Determine the [x, y] coordinate at the center of the cell enclosing the given text.  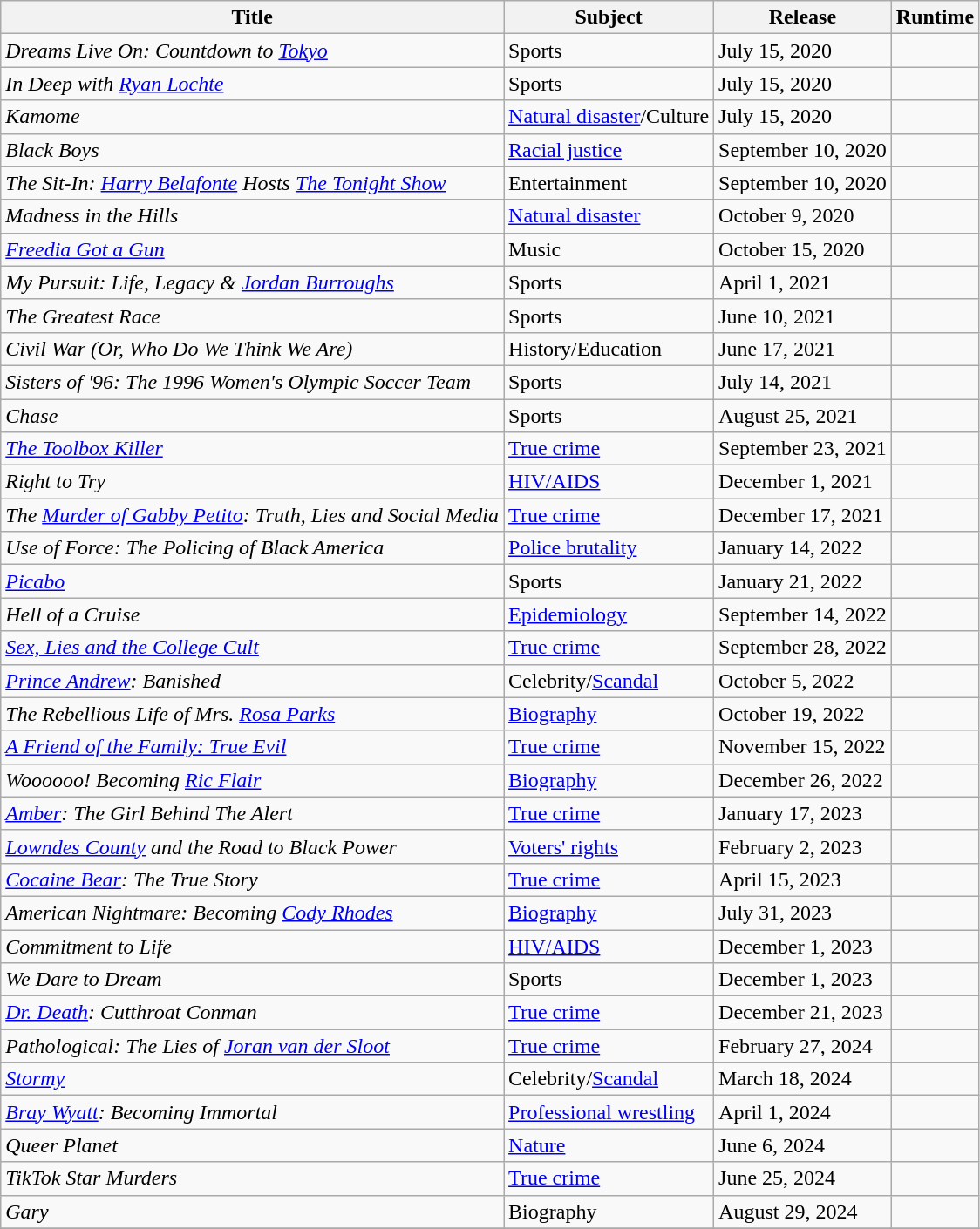
September 28, 2022 [803, 648]
Pathological: The Lies of Joran van der Sloot [253, 1046]
October 15, 2020 [803, 249]
Professional wrestling [609, 1112]
Title [253, 17]
Kamome [253, 117]
Natural disaster [609, 216]
Release [803, 17]
Lowndes County and the Road to Black Power [253, 846]
December 26, 2022 [803, 780]
Picabo [253, 581]
Dreams Live On: Countdown to Tokyo [253, 51]
October 19, 2022 [803, 714]
Bray Wyatt: Becoming Immortal [253, 1112]
Racial justice [609, 150]
July 14, 2021 [803, 382]
January 14, 2022 [803, 548]
September 14, 2022 [803, 614]
June 25, 2024 [803, 1178]
A Friend of the Family: True Evil [253, 747]
June 6, 2024 [803, 1145]
August 29, 2024 [803, 1212]
Commitment to Life [253, 946]
Stormy [253, 1079]
The Sit-In: Harry Belafonte Hosts The Tonight Show [253, 183]
Use of Force: The Policing of Black America [253, 548]
April 15, 2023 [803, 879]
November 15, 2022 [803, 747]
History/Education [609, 349]
December 21, 2023 [803, 1013]
Freedia Got a Gun [253, 249]
Gary [253, 1212]
December 17, 2021 [803, 515]
The Murder of Gabby Petito: Truth, Lies and Social Media [253, 515]
December 1, 2021 [803, 482]
Sex, Lies and the College Cult [253, 648]
Entertainment [609, 183]
Woooooo! Becoming Ric Flair [253, 780]
January 17, 2023 [803, 813]
The Rebellious Life of Mrs. Rosa Parks [253, 714]
July 31, 2023 [803, 913]
We Dare to Dream [253, 980]
Amber: The Girl Behind The Alert [253, 813]
Queer Planet [253, 1145]
Cocaine Bear: The True Story [253, 879]
Civil War (Or, Who Do We Think We Are) [253, 349]
Natural disaster/Culture [609, 117]
October 5, 2022 [803, 681]
April 1, 2024 [803, 1112]
The Toolbox Killer [253, 449]
Prince Andrew: Banished [253, 681]
April 1, 2021 [803, 282]
June 10, 2021 [803, 316]
Dr. Death: Cutthroat Conman [253, 1013]
Nature [609, 1145]
Right to Try [253, 482]
Epidemiology [609, 614]
Runtime [935, 17]
March 18, 2024 [803, 1079]
American Nightmare: Becoming Cody Rhodes [253, 913]
Subject [609, 17]
Music [609, 249]
September 23, 2021 [803, 449]
Sisters of '96: The 1996 Women's Olympic Soccer Team [253, 382]
August 25, 2021 [803, 416]
January 21, 2022 [803, 581]
My Pursuit: Life, Legacy & Jordan Burroughs [253, 282]
February 27, 2024 [803, 1046]
June 17, 2021 [803, 349]
TikTok Star Murders [253, 1178]
Chase [253, 416]
Hell of a Cruise [253, 614]
Voters' rights [609, 846]
Police brutality [609, 548]
October 9, 2020 [803, 216]
Black Boys [253, 150]
Madness in the Hills [253, 216]
The Greatest Race [253, 316]
February 2, 2023 [803, 846]
In Deep with Ryan Lochte [253, 84]
